Capture the cell that displays the provided text and extract its (x, y) central coordinate. 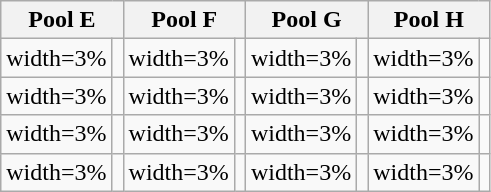
Pool H (429, 20)
Pool G (306, 20)
Pool F (184, 20)
Pool E (62, 20)
